Identify which cell holds the provided text, then report its (x, y) central coordinate. 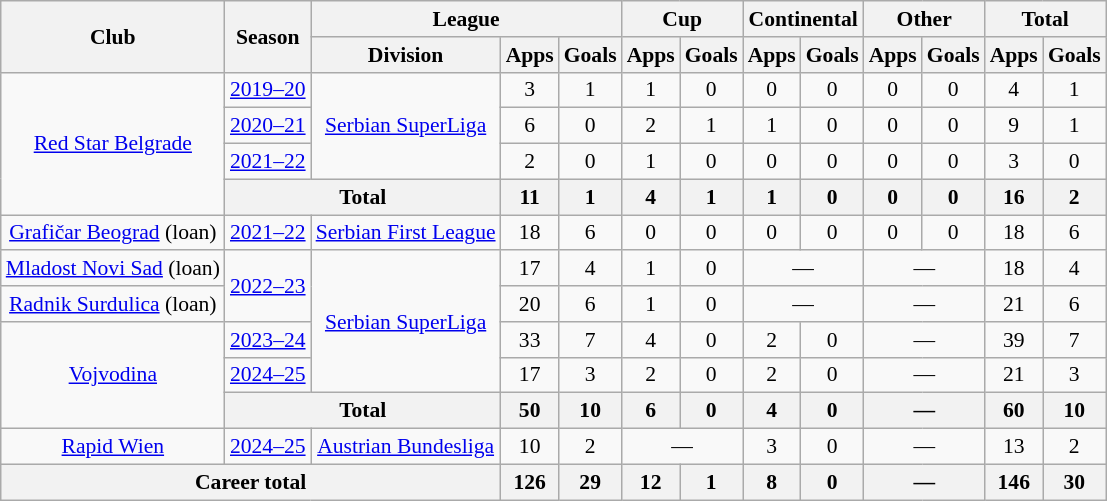
Mladost Novi Sad (loan) (113, 269)
60 (1014, 411)
50 (530, 411)
16 (1014, 197)
12 (651, 482)
20 (530, 304)
29 (590, 482)
33 (530, 340)
Season (268, 36)
Rapid Wien (113, 447)
11 (530, 197)
8 (772, 482)
146 (1014, 482)
Club (113, 36)
2022–23 (268, 286)
Radnik Surdulica (loan) (113, 304)
Vojvodina (113, 376)
Other (924, 19)
30 (1074, 482)
Continental (804, 19)
Cup (682, 19)
2019–20 (268, 90)
Career total (251, 482)
2020–21 (268, 126)
League (466, 19)
13 (1014, 447)
Grafičar Beograd (loan) (113, 233)
9 (1014, 126)
Division (406, 55)
126 (530, 482)
Serbian First League (406, 233)
2023–24 (268, 340)
39 (1014, 340)
Red Star Belgrade (113, 143)
Austrian Bundesliga (406, 447)
